Scan for the cell matching the given text and deliver its [x, y] coordinate at center. 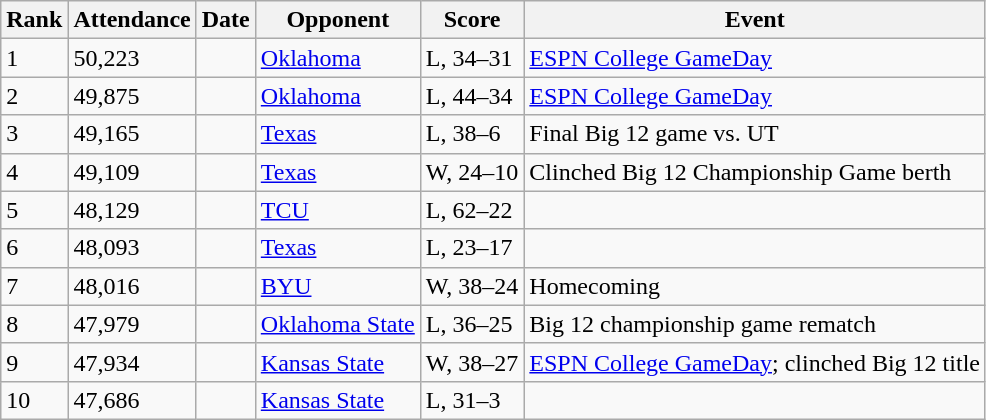
L, 36–25 [472, 324]
2 [34, 96]
L, 38–6 [472, 134]
L, 62–22 [472, 210]
6 [34, 248]
Oklahoma State [338, 324]
3 [34, 134]
47,979 [132, 324]
L, 44–34 [472, 96]
Score [472, 20]
Big 12 championship game rematch [755, 324]
48,016 [132, 286]
L, 34–31 [472, 58]
50,223 [132, 58]
Attendance [132, 20]
Date [226, 20]
Opponent [338, 20]
W, 38–27 [472, 362]
5 [34, 210]
L, 23–17 [472, 248]
W, 38–24 [472, 286]
Final Big 12 game vs. UT [755, 134]
L, 31–3 [472, 400]
Homecoming [755, 286]
48,129 [132, 210]
49,109 [132, 172]
10 [34, 400]
Clinched Big 12 Championship Game berth [755, 172]
1 [34, 58]
47,934 [132, 362]
W, 24–10 [472, 172]
47,686 [132, 400]
48,093 [132, 248]
7 [34, 286]
ESPN College GameDay; clinched Big 12 title [755, 362]
Rank [34, 20]
BYU [338, 286]
8 [34, 324]
49,875 [132, 96]
Event [755, 20]
TCU [338, 210]
49,165 [132, 134]
4 [34, 172]
9 [34, 362]
